For the text-containing cell, return its midpoint in [X, Y] coordinate format. 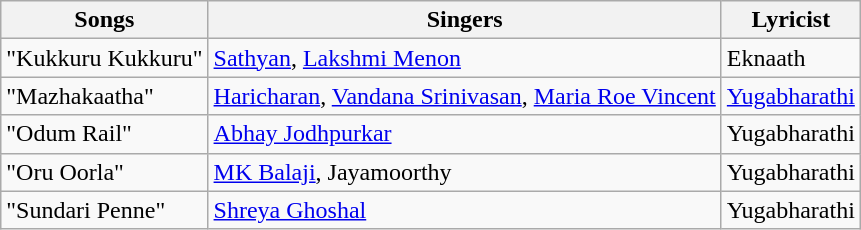
Abhay Jodhpurkar [464, 134]
MK Balaji, Jayamoorthy [464, 172]
"Sundari Penne" [104, 210]
"Mazhakaatha" [104, 96]
Eknaath [790, 58]
"Oru Oorla" [104, 172]
"Kukkuru Kukkuru" [104, 58]
Singers [464, 20]
Songs [104, 20]
Haricharan, Vandana Srinivasan, Maria Roe Vincent [464, 96]
Shreya Ghoshal [464, 210]
Sathyan, Lakshmi Menon [464, 58]
"Odum Rail" [104, 134]
Lyricist [790, 20]
